Extract the [x, y] coordinate from the center of the cell holding the provided text.  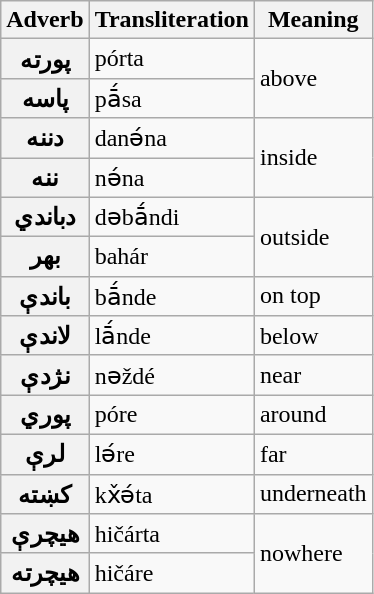
lā́nde [172, 336]
póre [172, 415]
دننه [45, 138]
هيچرې [45, 534]
danə́na [172, 138]
on top [313, 296]
پوري [45, 415]
pórta [172, 59]
рā́sa [172, 98]
lә́re [172, 454]
around [313, 415]
نژدې [45, 375]
Transliteration [172, 20]
دباندي [45, 217]
ننه [45, 178]
above [313, 78]
underneath [313, 494]
inside [313, 158]
hičáre [172, 573]
Meaning [313, 20]
nə́na [172, 178]
هيچرته [45, 573]
far [313, 454]
dəbā́ndi [172, 217]
bahár [172, 257]
پورته [45, 59]
کښته [45, 494]
kx̌ə́ta [172, 494]
near [313, 375]
nowhere [313, 554]
hičárta [172, 534]
باندې [45, 296]
Adverb [45, 20]
لاندې [45, 336]
bā́nde [172, 296]
بهر [45, 257]
nəždé [172, 375]
لرې [45, 454]
outside [313, 236]
پاسه [45, 98]
below [313, 336]
